Capture the cell that displays the provided text and extract its [x, y] central coordinate. 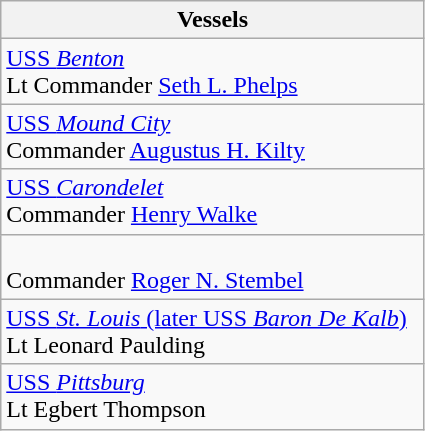
USS Benton Lt Commander Seth L. Phelps [213, 72]
USS St. Louis (later USS Baron De Kalb) Lt Leonard Paulding [213, 332]
USS Carondelet Commander Henry Walke [213, 202]
USS Mound City Commander Augustus H. Kilty [213, 136]
USS Pittsburg Lt Egbert Thompson [213, 396]
Vessels [213, 20]
Commander Roger N. Stembel [213, 266]
